Capture the cell that displays the provided text and extract its (x, y) central coordinate. 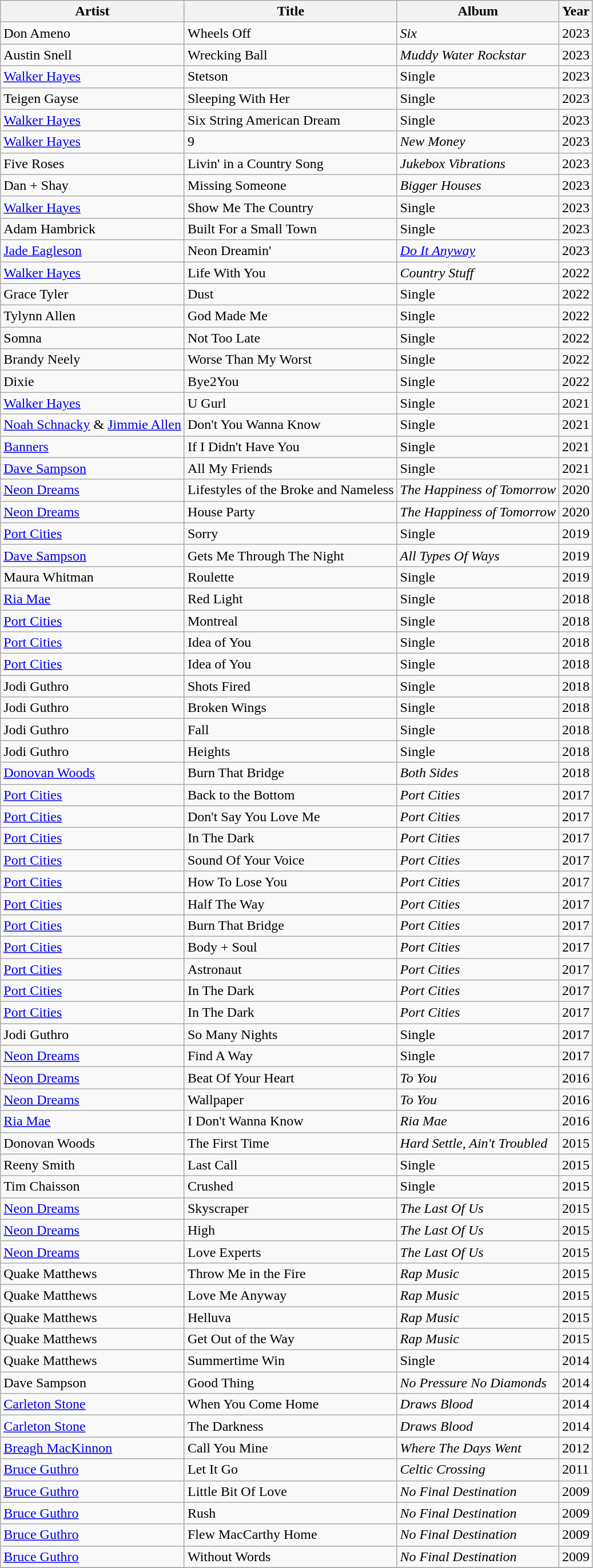
Wrecking Ball (290, 55)
Where The Days Went (478, 1448)
Six (478, 33)
When You Come Home (290, 1404)
Show Me The Country (290, 207)
Dust (290, 295)
Astronaut (290, 969)
All My Friends (290, 468)
Reeny Smith (93, 1165)
No Pressure No Diamonds (478, 1383)
Celtic Crossing (478, 1470)
Album (478, 11)
Missing Someone (290, 185)
Worse Than My Worst (290, 360)
Bigger Houses (478, 185)
Muddy Water Rockstar (478, 55)
Six String American Dream (290, 120)
Artist (93, 11)
Little Bit Of Love (290, 1491)
Stetson (290, 77)
Shots Fired (290, 686)
Year (575, 11)
Wallpaper (290, 1100)
U Gurl (290, 403)
Sorry (290, 534)
2011 (575, 1470)
Dixie (93, 381)
Gets Me Through The Night (290, 555)
2012 (575, 1448)
Roulette (290, 577)
Breagh MacKinnon (93, 1448)
Noah Schnacky & Jimmie Allen (93, 425)
The Darkness (290, 1426)
Find A Way (290, 1056)
The First Time (290, 1143)
Broken Wings (290, 708)
Neon Dreamin' (290, 250)
Sound Of Your Voice (290, 860)
Beat Of Your Heart (290, 1078)
Call You Mine (290, 1448)
God Made Me (290, 316)
Body + Soul (290, 947)
Somna (93, 338)
Wheels Off (290, 33)
If I Didn't Have You (290, 447)
Banners (93, 447)
Without Words (290, 1557)
Let It Go (290, 1470)
Helluva (290, 1317)
All Types Of Ways (478, 555)
Get Out of the Way (290, 1339)
Throw Me in the Fire (290, 1273)
Adam Hambrick (93, 229)
9 (290, 142)
Hard Settle, Ain't Troubled (478, 1143)
Brandy Neely (93, 360)
Good Thing (290, 1383)
Back to the Bottom (290, 795)
Austin Snell (93, 55)
Heights (290, 751)
House Party (290, 512)
So Many Nights (290, 1034)
Sleeping With Her (290, 98)
Jukebox Vibrations (478, 164)
Love Experts (290, 1252)
Dan + Shay (93, 185)
Built For a Small Town (290, 229)
I Don't Wanna Know (290, 1121)
Lifestyles of the Broke and Nameless (290, 490)
Title (290, 11)
Rush (290, 1513)
New Money (478, 142)
Livin' in a Country Song (290, 164)
Life With You (290, 273)
Half The Way (290, 904)
Not Too Late (290, 338)
How To Lose You (290, 882)
Skyscraper (290, 1208)
Love Me Anyway (290, 1295)
Don Ameno (93, 33)
Don't Say You Love Me (290, 817)
Crushed (290, 1187)
Country Stuff (478, 273)
High (290, 1230)
Montreal (290, 620)
Fall (290, 730)
Tim Chaisson (93, 1187)
Bye2You (290, 381)
Grace Tyler (93, 295)
Red Light (290, 599)
Tylynn Allen (93, 316)
Maura Whitman (93, 577)
Do It Anyway (478, 250)
Teigen Gayse (93, 98)
Last Call (290, 1165)
Jade Eagleson (93, 250)
Both Sides (478, 773)
Don't You Wanna Know (290, 425)
Flew MacCarthy Home (290, 1535)
Summertime Win (290, 1361)
Five Roses (93, 164)
